Identify which cell holds the provided text, then report its (x, y) central coordinate. 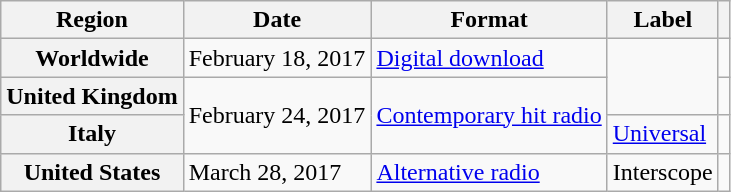
Format (489, 20)
Interscope (662, 172)
Digital download (489, 58)
February 24, 2017 (277, 115)
March 28, 2017 (277, 172)
Contemporary hit radio (489, 115)
Italy (92, 134)
Alternative radio (489, 172)
Label (662, 20)
Date (277, 20)
February 18, 2017 (277, 58)
United Kingdom (92, 96)
Universal (662, 134)
Region (92, 20)
United States (92, 172)
Worldwide (92, 58)
